Locate the cell with the specified text and output its [X, Y] center coordinate. 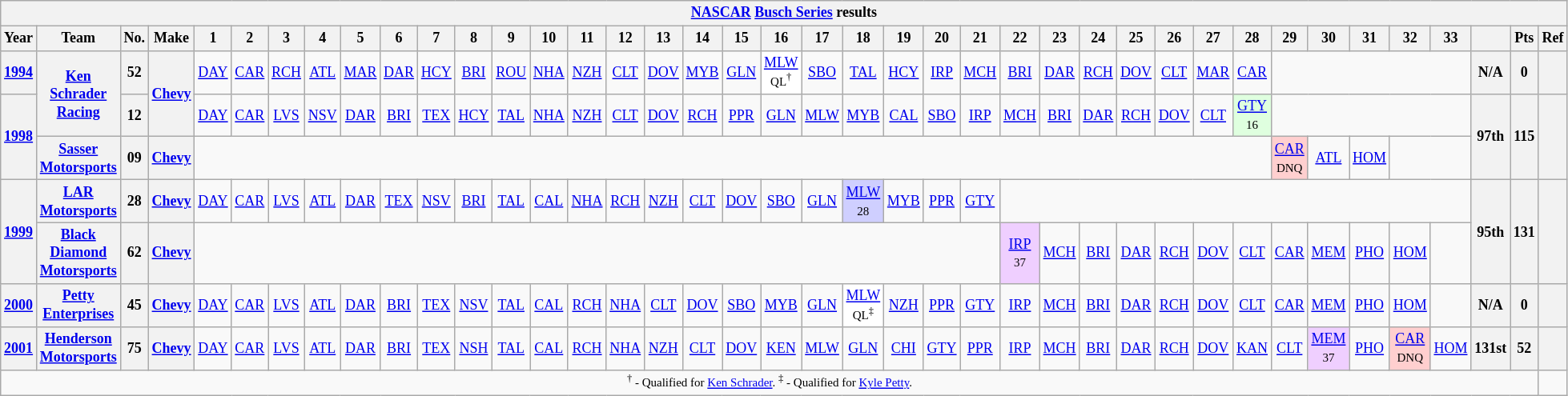
IRP37 [1020, 253]
19 [904, 38]
75 [135, 349]
2001 [19, 349]
26 [1174, 38]
131 [1525, 232]
MLW28 [863, 202]
29 [1289, 38]
Ref [1553, 38]
10 [549, 38]
2 [250, 38]
No. [135, 38]
KEN [782, 349]
32 [1409, 38]
1994 [19, 72]
1998 [19, 136]
18 [863, 38]
25 [1136, 38]
22 [1020, 38]
16 [782, 38]
Make [171, 38]
KAN [1252, 349]
Year [19, 38]
15 [742, 38]
Team [78, 38]
NASCAR Busch Series results [784, 13]
17 [822, 38]
14 [702, 38]
Pts [1525, 38]
5 [360, 38]
23 [1059, 38]
20 [942, 38]
9 [511, 38]
33 [1451, 38]
27 [1213, 38]
MLWQL‡ [863, 305]
97th [1491, 136]
2000 [19, 305]
62 [135, 253]
31 [1369, 38]
131st [1491, 349]
115 [1525, 136]
8 [474, 38]
30 [1329, 38]
† - Qualified for Ken Schrader. ‡ - Qualified for Kyle Petty. [770, 382]
13 [664, 38]
Henderson Motorsports [78, 349]
MLWQL† [782, 72]
MEM37 [1329, 349]
09 [135, 158]
45 [135, 305]
4 [322, 38]
6 [399, 38]
GTY16 [1252, 115]
11 [587, 38]
21 [980, 38]
LAR Motorsports [78, 202]
Petty Enterprises [78, 305]
CHI [904, 349]
Black Diamond Motorsports [78, 253]
NSH [474, 349]
3 [287, 38]
95th [1491, 232]
Ken Schrader Racing [78, 94]
Sasser Motorsports [78, 158]
1999 [19, 232]
24 [1099, 38]
ROU [511, 72]
1 [213, 38]
7 [436, 38]
